From the cell containing the given text, extract its center point as [x, y] coordinate. 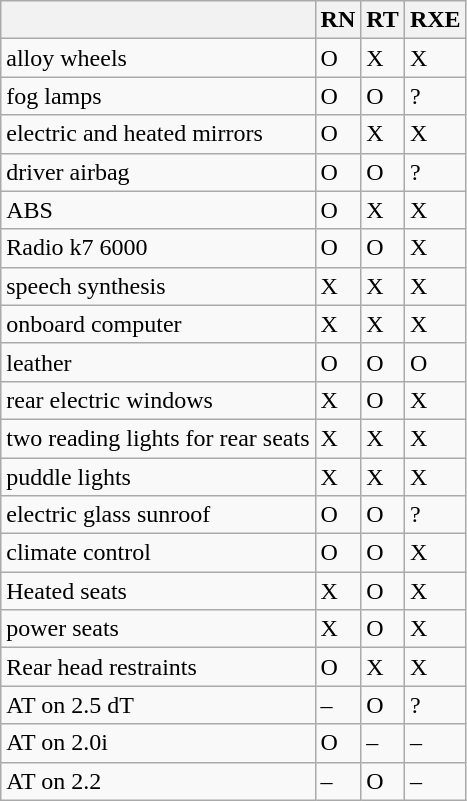
electric glass sunroof [158, 515]
AT on 2.2 [158, 781]
climate control [158, 553]
RT [383, 20]
power seats [158, 629]
leather [158, 362]
RN [338, 20]
ABS [158, 210]
electric and heated mirrors [158, 134]
puddle lights [158, 477]
fog lamps [158, 96]
onboard computer [158, 324]
AT on 2.5 dT [158, 705]
RXE [435, 20]
speech synthesis [158, 286]
two reading lights for rear seats [158, 438]
alloy wheels [158, 58]
Rear head restraints [158, 667]
Heated seats [158, 591]
Radio k7 6000 [158, 248]
AT on 2.0i [158, 743]
driver airbag [158, 172]
rear electric windows [158, 400]
